For the text-containing cell, return its midpoint in [x, y] coordinate format. 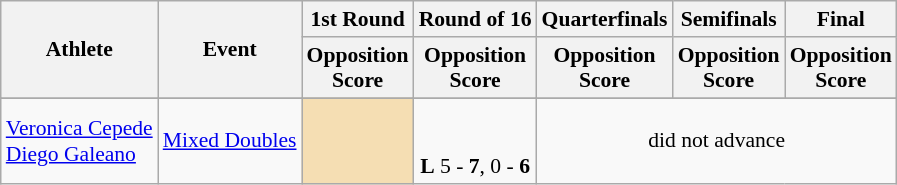
Final [841, 19]
Mixed Doubles [230, 142]
L 5 - 7, 0 - 6 [476, 142]
Round of 16 [476, 19]
Veronica CepedeDiego Galeano [80, 142]
1st Round [358, 19]
did not advance [717, 142]
Event [230, 50]
Semifinals [729, 19]
Quarterfinals [605, 19]
Athlete [80, 50]
